Scan for the cell matching the given text and deliver its [X, Y] coordinate at center. 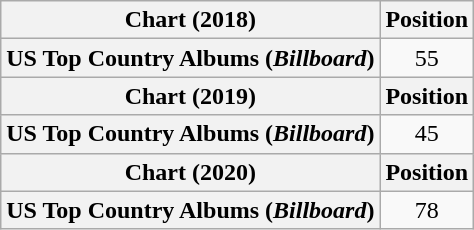
45 [427, 134]
55 [427, 58]
Chart (2019) [190, 96]
78 [427, 210]
Chart (2018) [190, 20]
Chart (2020) [190, 172]
